Identify which cell holds the provided text, then report its (x, y) central coordinate. 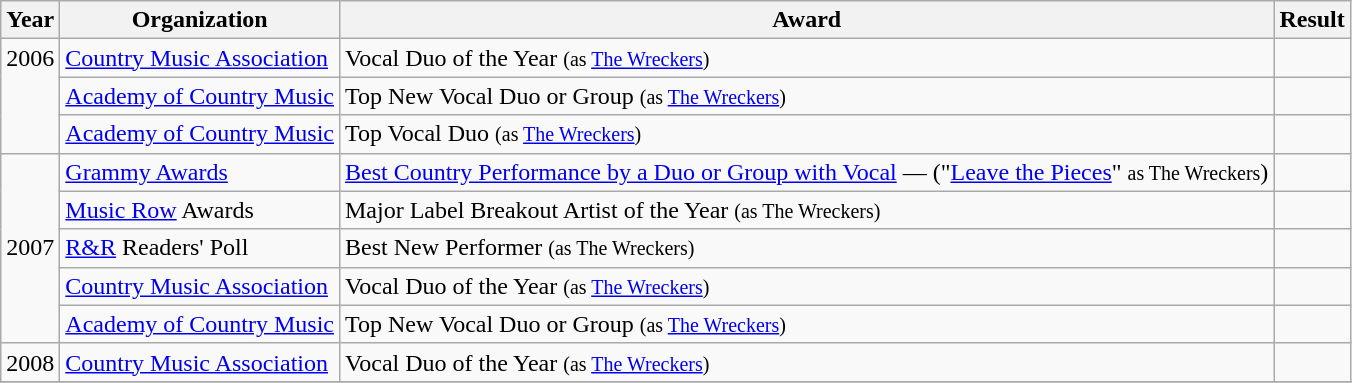
Year (30, 20)
2008 (30, 362)
Grammy Awards (200, 172)
Top Vocal Duo (as The Wreckers) (806, 134)
2007 (30, 248)
Major Label Breakout Artist of the Year (as The Wreckers) (806, 210)
Award (806, 20)
Music Row Awards (200, 210)
R&R Readers' Poll (200, 248)
Result (1312, 20)
Organization (200, 20)
Best New Performer (as The Wreckers) (806, 248)
Best Country Performance by a Duo or Group with Vocal — ("Leave the Pieces" as The Wreckers) (806, 172)
2006 (30, 96)
